Provide the [x, y] coordinate of the cell's center where the given text is located.  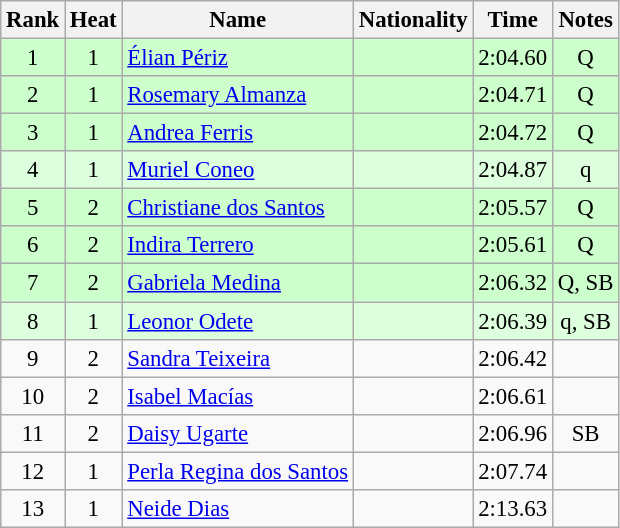
10 [33, 396]
Notes [585, 20]
2:04.72 [513, 133]
Gabriela Medina [238, 283]
2:13.63 [513, 509]
6 [33, 245]
2:04.87 [513, 170]
2:04.71 [513, 95]
13 [33, 509]
7 [33, 283]
Sandra Teixeira [238, 358]
2:05.61 [513, 245]
Rosemary Almanza [238, 95]
Nationality [412, 20]
Christiane dos Santos [238, 208]
2:07.74 [513, 471]
4 [33, 170]
2:06.61 [513, 396]
q, SB [585, 321]
2:05.57 [513, 208]
Heat [94, 20]
2:06.39 [513, 321]
2:06.32 [513, 283]
Élian Périz [238, 58]
q [585, 170]
12 [33, 471]
Rank [33, 20]
Q, SB [585, 283]
Andrea Ferris [238, 133]
Name [238, 20]
Indira Terrero [238, 245]
Perla Regina dos Santos [238, 471]
Daisy Ugarte [238, 433]
Muriel Coneo [238, 170]
8 [33, 321]
5 [33, 208]
SB [585, 433]
2:06.42 [513, 358]
9 [33, 358]
Neide Dias [238, 509]
Time [513, 20]
11 [33, 433]
Leonor Odete [238, 321]
3 [33, 133]
2:06.96 [513, 433]
2:04.60 [513, 58]
Isabel Macías [238, 396]
